Return the [X, Y] coordinate for the center point of the cell that contains the specified text.  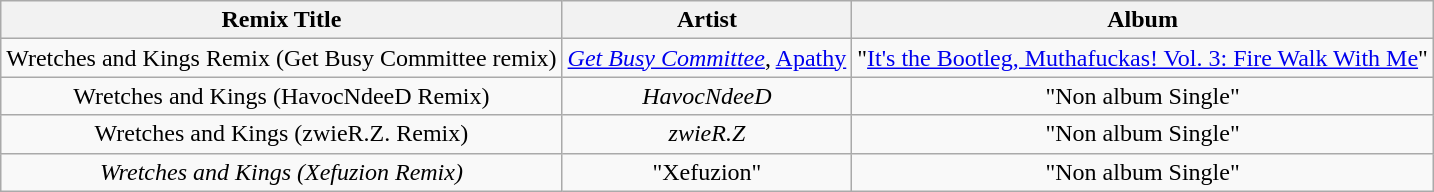
"Xefuzion" [707, 172]
Get Busy Committee, Apathy [707, 58]
Remix Title [282, 20]
Wretches and Kings (zwieR.Z. Remix) [282, 134]
Wretches and Kings (HavocNdeeD Remix) [282, 96]
Wretches and Kings (Xefuzion Remix) [282, 172]
HavocNdeeD [707, 96]
"It's the Bootleg, Muthafuckas! Vol. 3: Fire Walk With Me" [1143, 58]
Wretches and Kings Remix (Get Busy Committee remix) [282, 58]
zwieR.Z [707, 134]
Artist [707, 20]
Album [1143, 20]
